Determine the [X, Y] coordinate at the center of the cell enclosing the given text.  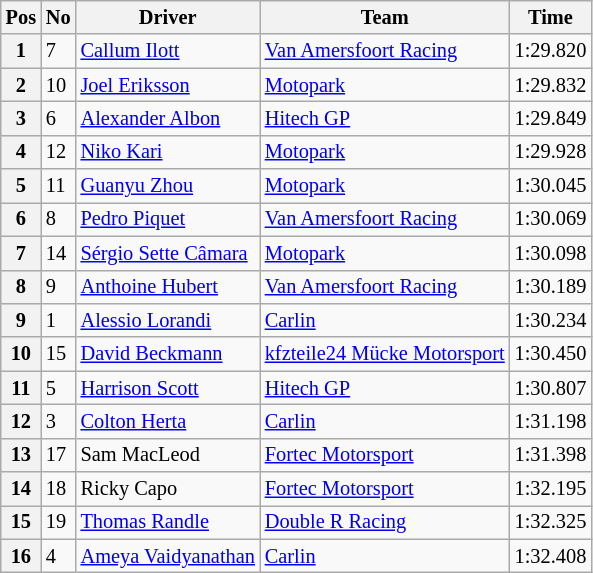
Callum Ilott [168, 51]
16 [21, 556]
Niko Kari [168, 152]
Joel Eriksson [168, 85]
No [58, 17]
1:30.098 [551, 253]
Thomas Randle [168, 522]
1:30.045 [551, 186]
1:29.832 [551, 85]
17 [58, 455]
1:29.820 [551, 51]
1:32.325 [551, 522]
1:29.928 [551, 152]
David Beckmann [168, 354]
1:32.408 [551, 556]
Sérgio Sette Câmara [168, 253]
1:31.198 [551, 421]
1:30.234 [551, 320]
Sam MacLeod [168, 455]
18 [58, 489]
1:32.195 [551, 489]
Guanyu Zhou [168, 186]
1:31.398 [551, 455]
Ricky Capo [168, 489]
Anthoine Hubert [168, 287]
1:30.069 [551, 219]
Colton Herta [168, 421]
13 [21, 455]
1:30.450 [551, 354]
Driver [168, 17]
Harrison Scott [168, 388]
Alessio Lorandi [168, 320]
Pedro Piquet [168, 219]
Alexander Albon [168, 118]
19 [58, 522]
1:29.849 [551, 118]
1:30.807 [551, 388]
Time [551, 17]
Pos [21, 17]
kfzteile24 Mücke Motorsport [385, 354]
Ameya Vaidyanathan [168, 556]
Double R Racing [385, 522]
1:30.189 [551, 287]
Team [385, 17]
2 [21, 85]
